Find where the given text appears and provide that cell's center as [x, y] coordinate. 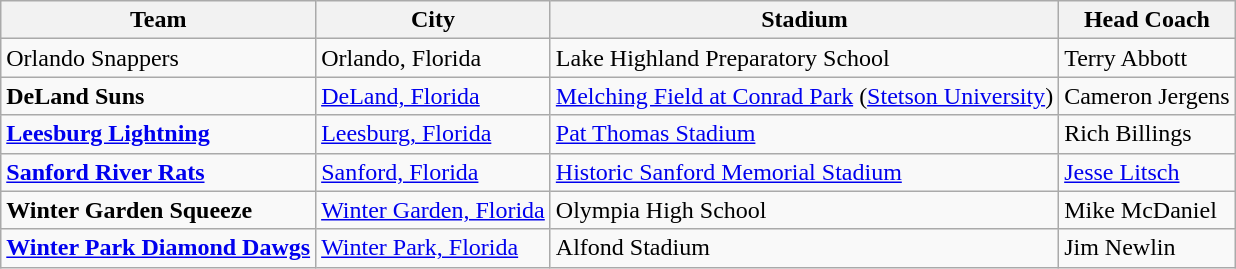
Lake Highland Preparatory School [804, 58]
Jesse Litsch [1148, 172]
Leesburg Lightning [158, 134]
Team [158, 20]
Rich Billings [1148, 134]
Mike McDaniel [1148, 210]
Pat Thomas Stadium [804, 134]
Winter Garden Squeeze [158, 210]
Olympia High School [804, 210]
City [434, 20]
Winter Park Diamond Dawgs [158, 248]
Head Coach [1148, 20]
DeLand Suns [158, 96]
Winter Garden, Florida [434, 210]
Winter Park, Florida [434, 248]
Alfond Stadium [804, 248]
Sanford River Rats [158, 172]
Leesburg, Florida [434, 134]
Orlando Snappers [158, 58]
Historic Sanford Memorial Stadium [804, 172]
DeLand, Florida [434, 96]
Orlando, Florida [434, 58]
Stadium [804, 20]
Jim Newlin [1148, 248]
Cameron Jergens [1148, 96]
Terry Abbott [1148, 58]
Sanford, Florida [434, 172]
Melching Field at Conrad Park (Stetson University) [804, 96]
